Provide the [X, Y] coordinate of the cell's center where the given text is located.  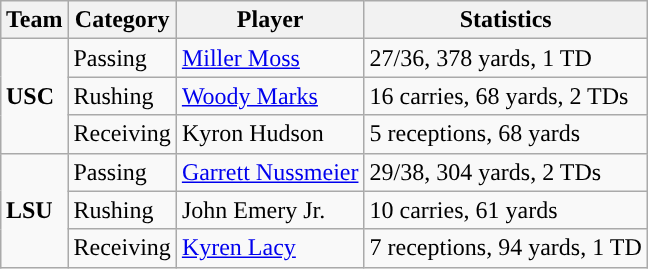
Woody Marks [270, 96]
LSU [34, 210]
Kyren Lacy [270, 248]
27/36, 378 yards, 1 TD [506, 58]
Statistics [506, 20]
Kyron Hudson [270, 134]
USC [34, 96]
7 receptions, 94 yards, 1 TD [506, 248]
16 carries, 68 yards, 2 TDs [506, 96]
5 receptions, 68 yards [506, 134]
Team [34, 20]
Player [270, 20]
Garrett Nussmeier [270, 172]
Category [122, 20]
John Emery Jr. [270, 210]
29/38, 304 yards, 2 TDs [506, 172]
10 carries, 61 yards [506, 210]
Miller Moss [270, 58]
